Capture the cell that displays the provided text and extract its (x, y) central coordinate. 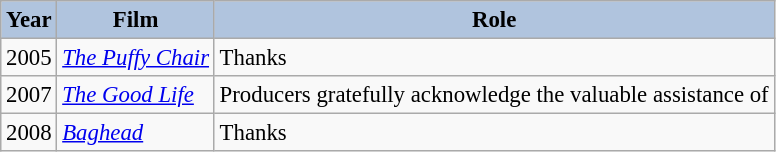
The Puffy Chair (136, 58)
2005 (29, 58)
Baghead (136, 133)
2008 (29, 133)
Producers gratefully acknowledge the valuable assistance of (494, 95)
Role (494, 20)
Year (29, 20)
Film (136, 20)
2007 (29, 95)
The Good Life (136, 95)
